Return the [x, y] coordinate for the center point of the cell that contains the specified text.  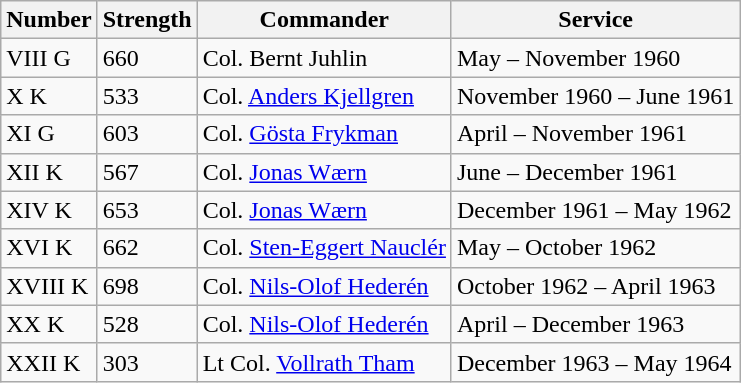
December 1963 – May 1964 [595, 362]
603 [147, 134]
567 [147, 172]
May – October 1962 [595, 248]
April – November 1961 [595, 134]
698 [147, 286]
303 [147, 362]
Strength [147, 20]
XIV K [49, 210]
November 1960 – June 1961 [595, 96]
Service [595, 20]
Number [49, 20]
X K [49, 96]
Lt Col. Vollrath Tham [324, 362]
December 1961 – May 1962 [595, 210]
XII K [49, 172]
XVI K [49, 248]
533 [147, 96]
662 [147, 248]
Col. Bernt Juhlin [324, 58]
June – December 1961 [595, 172]
XI G [49, 134]
VIII G [49, 58]
October 1962 – April 1963 [595, 286]
Col. Gösta Frykman [324, 134]
XXII K [49, 362]
XX K [49, 324]
Col. Sten-Eggert Nauclér [324, 248]
May – November 1960 [595, 58]
Commander [324, 20]
April – December 1963 [595, 324]
XVIII K [49, 286]
528 [147, 324]
660 [147, 58]
Col. Anders Kjellgren [324, 96]
653 [147, 210]
